Search for the cell housing the specified text and yield its [X, Y] center coordinate. 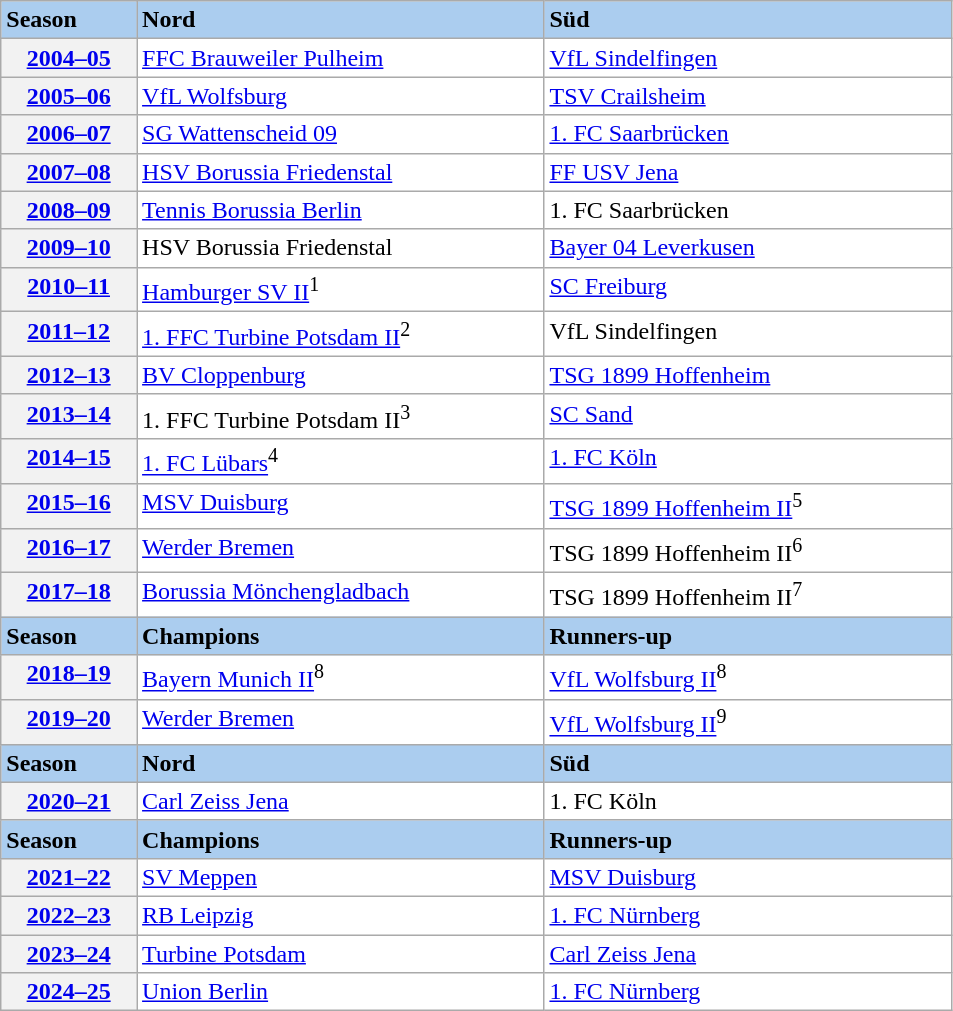
SC Freiburg [748, 290]
2020–21 [69, 801]
Hamburger SV II1 [340, 290]
RB Leipzig [340, 916]
Tennis Borussia Berlin [340, 210]
2015–16 [69, 506]
TSV Crailsheim [748, 96]
2023–24 [69, 954]
Bayern Munich II8 [340, 678]
SV Meppen [340, 877]
2007–08 [69, 172]
TSG 1899 Hoffenheim II5 [748, 506]
TSG 1899 Hoffenheim II7 [748, 596]
2017–18 [69, 596]
2022–23 [69, 916]
2004–05 [69, 58]
VfL Wolfsburg [340, 96]
VfL Wolfsburg II9 [748, 722]
2016–17 [69, 550]
2005–06 [69, 96]
SG Wattenscheid 09 [340, 134]
2021–22 [69, 877]
FFC Brauweiler Pulheim [340, 58]
2019–20 [69, 722]
SC Sand [748, 416]
2018–19 [69, 678]
1. FFC Turbine Potsdam II2 [340, 334]
TSG 1899 Hoffenheim II6 [748, 550]
1. FC Lübars4 [340, 462]
2013–14 [69, 416]
VfL Wolfsburg II8 [748, 678]
Borussia Mönchengladbach [340, 596]
2010–11 [69, 290]
2024–25 [69, 992]
Turbine Potsdam [340, 954]
Union Berlin [340, 992]
2014–15 [69, 462]
2008–09 [69, 210]
2006–07 [69, 134]
2011–12 [69, 334]
TSG 1899 Hoffenheim [748, 375]
BV Cloppenburg [340, 375]
1. FFC Turbine Potsdam II3 [340, 416]
Bayer 04 Leverkusen [748, 248]
2009–10 [69, 248]
FF USV Jena [748, 172]
2012–13 [69, 375]
